Identify which cell holds the provided text, then report its (X, Y) central coordinate. 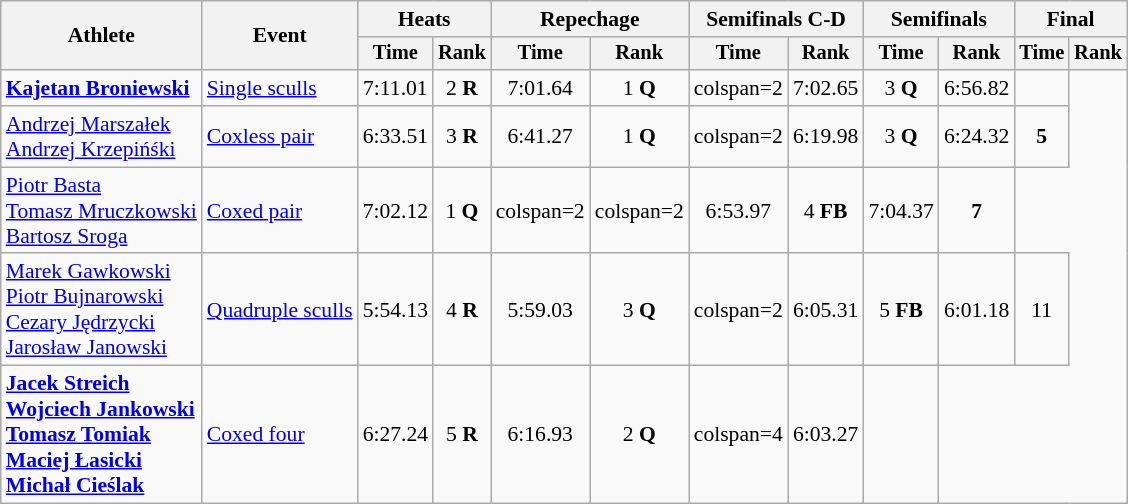
Andrzej MarszałekAndrzej Krzepińśki (102, 136)
2 Q (640, 435)
2 R (462, 88)
colspan=4 (738, 435)
Coxless pair (280, 136)
4 R (462, 310)
Event (280, 36)
7:01.64 (540, 88)
6:41.27 (540, 136)
5 R (462, 435)
4 FB (826, 210)
7:04.37 (900, 210)
6:27.24 (396, 435)
Single sculls (280, 88)
6:56.82 (976, 88)
6:53.97 (738, 210)
Semifinals C-D (776, 19)
Semifinals (938, 19)
5 (1042, 136)
7:02.12 (396, 210)
Jacek StreichWojciech JankowskiTomasz TomiakMaciej ŁasickiMichał Cieślak (102, 435)
5:54.13 (396, 310)
11 (1042, 310)
Coxed four (280, 435)
6:01.18 (976, 310)
6:33.51 (396, 136)
7:11.01 (396, 88)
6:24.32 (976, 136)
Marek GawkowskiPiotr BujnarowskiCezary JędrzyckiJarosław Janowski (102, 310)
6:03.27 (826, 435)
6:16.93 (540, 435)
Repechage (590, 19)
6:05.31 (826, 310)
Quadruple sculls (280, 310)
6:19.98 (826, 136)
Heats (424, 19)
5:59.03 (540, 310)
Athlete (102, 36)
3 R (462, 136)
Piotr BastaTomasz MruczkowskiBartosz Sroga (102, 210)
5 FB (900, 310)
Coxed pair (280, 210)
Final (1070, 19)
7 (976, 210)
Kajetan Broniewski (102, 88)
7:02.65 (826, 88)
